Provide the [X, Y] coordinate of the cell's center where the given text is located.  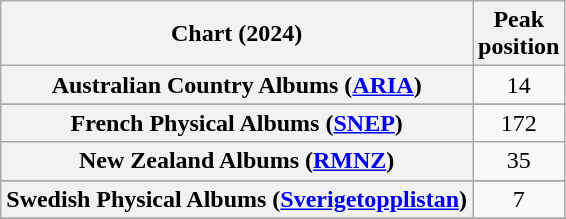
Swedish Physical Albums (Sverigetopplistan) [237, 199]
35 [519, 161]
French Physical Albums (SNEP) [237, 123]
Peakposition [519, 34]
14 [519, 85]
172 [519, 123]
7 [519, 199]
Chart (2024) [237, 34]
New Zealand Albums (RMNZ) [237, 161]
Australian Country Albums (ARIA) [237, 85]
